Determine the [X, Y] coordinate at the center of the cell enclosing the given text.  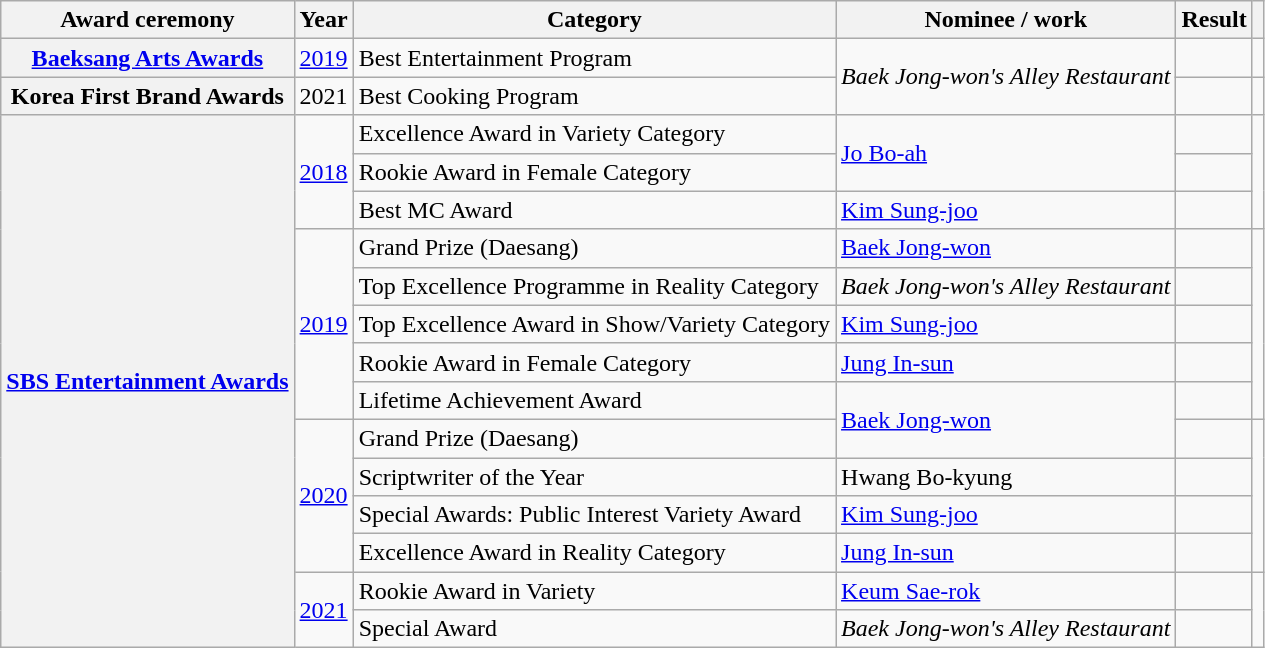
Nominee / work [1006, 20]
Special Award [594, 629]
Lifetime Achievement Award [594, 400]
Top Excellence Award in Show/Variety Category [594, 324]
Best Cooking Program [594, 96]
Rookie Award in Variety [594, 591]
Best Entertainment Program [594, 58]
Category [594, 20]
Award ceremony [148, 20]
Korea First Brand Awards [148, 96]
Result [1214, 20]
Year [324, 20]
Top Excellence Programme in Reality Category [594, 286]
Excellence Award in Variety Category [594, 134]
Hwang Bo-kyung [1006, 477]
Scriptwriter of the Year [594, 477]
Excellence Award in Reality Category [594, 553]
Best MC Award [594, 210]
2020 [324, 495]
Special Awards: Public Interest Variety Award [594, 515]
Jo Bo-ah [1006, 153]
Baeksang Arts Awards [148, 58]
2018 [324, 172]
SBS Entertainment Awards [148, 382]
Keum Sae-rok [1006, 591]
